For the text-containing cell, return its midpoint in (x, y) coordinate format. 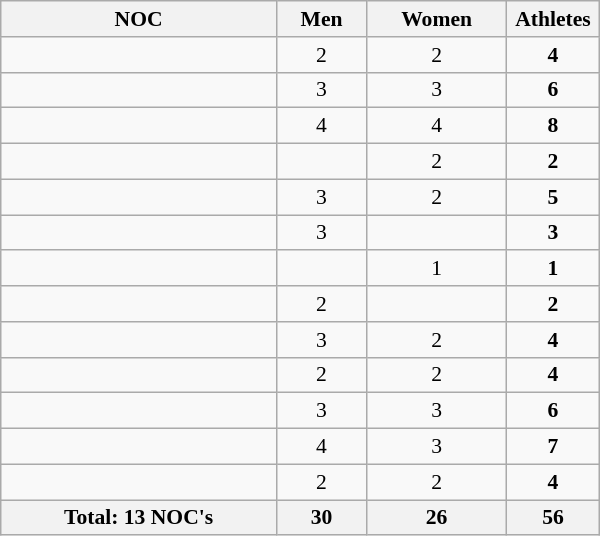
56 (554, 518)
Men (321, 19)
NOC (139, 19)
Total: 13 NOC's (139, 518)
26 (437, 518)
30 (321, 518)
5 (554, 197)
Athletes (554, 19)
8 (554, 126)
7 (554, 447)
Women (437, 19)
